For the text-containing cell, return its midpoint in [x, y] coordinate format. 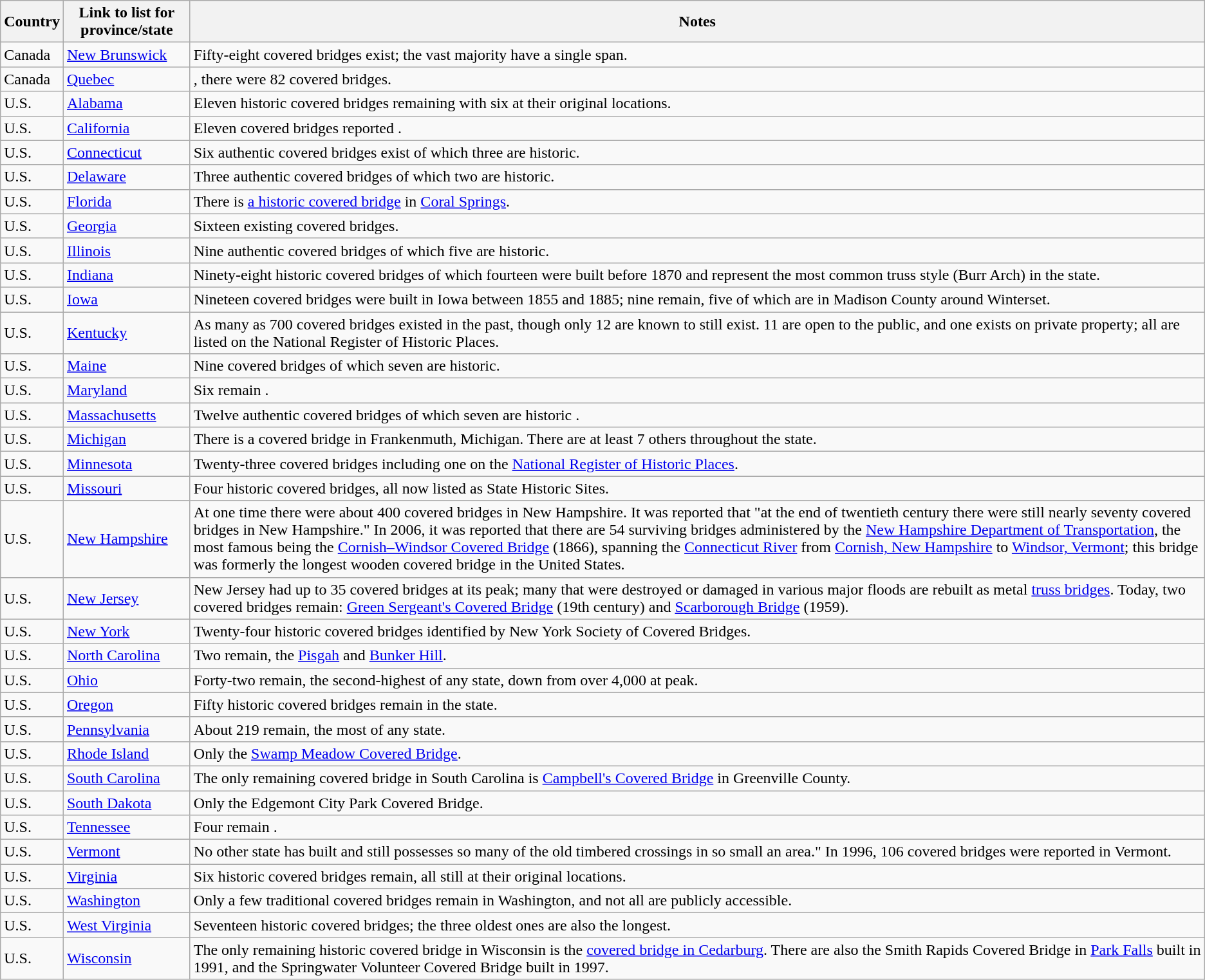
, there were 82 covered bridges. [697, 79]
Illinois [126, 250]
Vermont [126, 852]
Virginia [126, 876]
Nine covered bridges of which seven are historic. [697, 366]
Six remain . [697, 391]
Forty-two remain, the second-highest of any state, down from over 4,000 at peak. [697, 680]
California [126, 128]
New Jersey [126, 598]
Only a few traditional covered bridges remain in Washington, and not all are publicly accessible. [697, 901]
Fifty-eight covered bridges exist; the vast majority have a single span. [697, 55]
Country [32, 22]
Rhode Island [126, 753]
Twenty-four historic covered bridges identified by New York Society of Covered Bridges. [697, 631]
Alabama [126, 104]
Washington [126, 901]
Twenty-three covered bridges including one on the National Register of Historic Places. [697, 464]
Nineteen covered bridges were built in Iowa between 1855 and 1885; nine remain, five of which are in Madison County around Winterset. [697, 299]
Oregon [126, 705]
Georgia [126, 226]
Sixteen existing covered bridges. [697, 226]
Nine authentic covered bridges of which five are historic. [697, 250]
Only the Edgemont City Park Covered Bridge. [697, 802]
Kentucky [126, 332]
Quebec [126, 79]
Delaware [126, 177]
New Brunswick [126, 55]
Connecticut [126, 153]
New York [126, 631]
Florida [126, 201]
Link to list for province/state [126, 22]
Maine [126, 366]
Seventeen historic covered bridges; the three oldest ones are also the longest. [697, 925]
Six authentic covered bridges exist of which three are historic. [697, 153]
Wisconsin [126, 959]
South Carolina [126, 778]
There is a covered bridge in Frankenmuth, Michigan. There are at least 7 others throughout the state. [697, 439]
Six historic covered bridges remain, all still at their original locations. [697, 876]
Eleven historic covered bridges remaining with six at their original locations. [697, 104]
Four remain . [697, 827]
The only remaining covered bridge in South Carolina is Campbell's Covered Bridge in Greenville County. [697, 778]
Indiana [126, 275]
South Dakota [126, 802]
Iowa [126, 299]
Notes [697, 22]
Three authentic covered bridges of which two are historic. [697, 177]
New Hampshire [126, 539]
Twelve authentic covered bridges of which seven are historic . [697, 415]
Minnesota [126, 464]
Pennsylvania [126, 729]
Two remain, the Pisgah and Bunker Hill. [697, 656]
Ohio [126, 680]
Fifty historic covered bridges remain in the state. [697, 705]
North Carolina [126, 656]
West Virginia [126, 925]
Missouri [126, 488]
Michigan [126, 439]
Ninety-eight historic covered bridges of which fourteen were built before 1870 and represent the most common truss style (Burr Arch) in the state. [697, 275]
Tennessee [126, 827]
Eleven covered bridges reported . [697, 128]
There is a historic covered bridge in Coral Springs. [697, 201]
Only the Swamp Meadow Covered Bridge. [697, 753]
Maryland [126, 391]
About 219 remain, the most of any state. [697, 729]
Massachusetts [126, 415]
Four historic covered bridges, all now listed as State Historic Sites. [697, 488]
